Return [X, Y] of the center of cell containing provided text 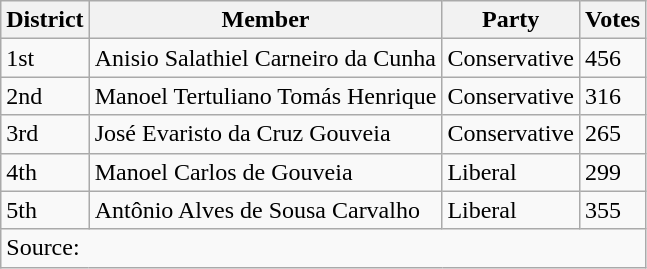
José Evaristo da Cruz Gouveia [266, 134]
5th [45, 210]
Antônio Alves de Sousa Carvalho [266, 210]
456 [613, 58]
265 [613, 134]
Manoel Carlos de Gouveia [266, 172]
3rd [45, 134]
Votes [613, 20]
District [45, 20]
4th [45, 172]
Member [266, 20]
1st [45, 58]
Party [511, 20]
Manoel Tertuliano Tomás Henrique [266, 96]
Anisio Salathiel Carneiro da Cunha [266, 58]
316 [613, 96]
Source: [324, 248]
2nd [45, 96]
299 [613, 172]
355 [613, 210]
